Locate the cell with the specified text and output its (x, y) center coordinate. 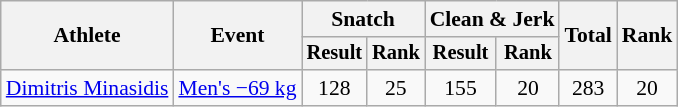
Total (588, 36)
283 (588, 88)
Clean & Jerk (492, 19)
Event (237, 36)
155 (461, 88)
25 (396, 88)
Athlete (88, 36)
Men's −69 kg (237, 88)
128 (335, 88)
Dimitris Minasidis (88, 88)
Snatch (364, 19)
